Find where the given text appears and provide that cell's center as (x, y) coordinate. 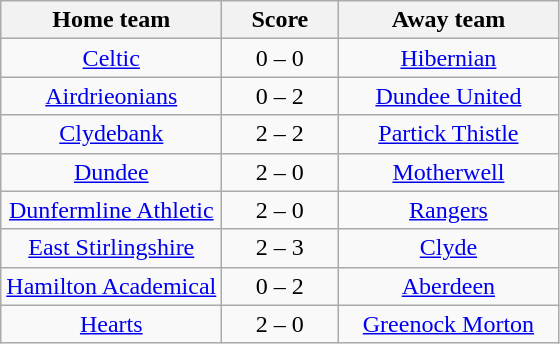
Score (280, 20)
Dundee (112, 172)
Away team (448, 20)
Hearts (112, 324)
2 – 2 (280, 134)
Dundee United (448, 96)
Hibernian (448, 58)
Rangers (448, 210)
Clyde (448, 248)
Aberdeen (448, 286)
Clydebank (112, 134)
Dunfermline Athletic (112, 210)
Partick Thistle (448, 134)
East Stirlingshire (112, 248)
2 – 3 (280, 248)
Hamilton Academical (112, 286)
Motherwell (448, 172)
Airdrieonians (112, 96)
0 – 0 (280, 58)
Home team (112, 20)
Greenock Morton (448, 324)
Celtic (112, 58)
